Provide the (X, Y) coordinate of the cell's center where the given text is located.  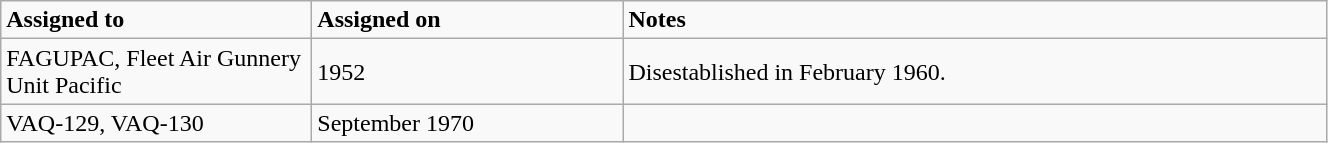
FAGUPAC, Fleet Air Gunnery Unit Pacific (156, 72)
1952 (468, 72)
VAQ-129, VAQ-130 (156, 123)
Assigned on (468, 20)
Notes (975, 20)
Disestablished in February 1960. (975, 72)
Assigned to (156, 20)
September 1970 (468, 123)
